Scan for the cell matching the given text and deliver its [x, y] coordinate at center. 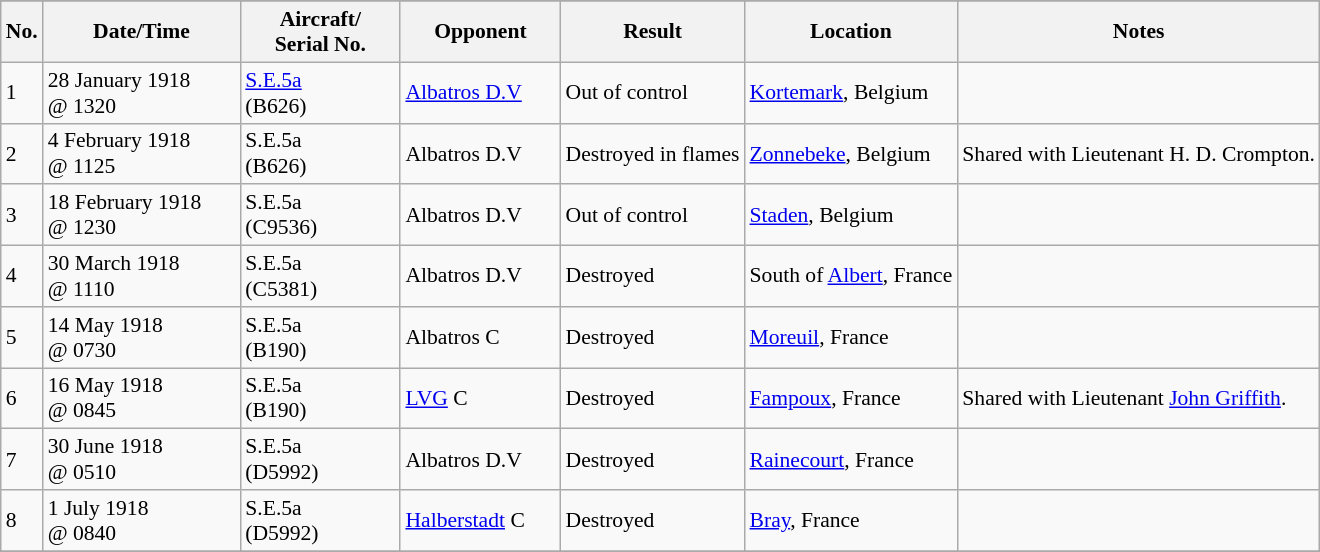
4 [22, 276]
Notes [1138, 32]
Fampoux, France [852, 398]
S.E.5a(B626) [320, 154]
30 March 1918@ 1110 [142, 276]
South of Albert, France [852, 276]
5 [22, 338]
No. [22, 32]
Moreuil, France [852, 338]
S.E.5a(C5381) [320, 276]
S.E.5a (B626) [320, 92]
30 June 1918@ 0510 [142, 460]
Albatros C [480, 338]
Aircraft/Serial No. [320, 32]
Opponent [480, 32]
14 May 1918@ 0730 [142, 338]
16 May 1918@ 0845 [142, 398]
18 February 1918@ 1230 [142, 216]
Location [852, 32]
8 [22, 520]
Staden, Belgium [852, 216]
2 [22, 154]
Halberstadt C [480, 520]
1 [22, 92]
28 January 1918@ 1320 [142, 92]
Date/Time [142, 32]
4 February 1918@ 1125 [142, 154]
Shared with Lieutenant John Griffith. [1138, 398]
Zonnebeke, Belgium [852, 154]
Kortemark, Belgium [852, 92]
Result [653, 32]
7 [22, 460]
Bray, France [852, 520]
3 [22, 216]
Destroyed in flames [653, 154]
Shared with Lieutenant H. D. Crompton. [1138, 154]
S.E.5a(C9536) [320, 216]
6 [22, 398]
LVG C [480, 398]
1 July 1918@ 0840 [142, 520]
Rainecourt, France [852, 460]
